Identify which cell holds the provided text, then report its [X, Y] central coordinate. 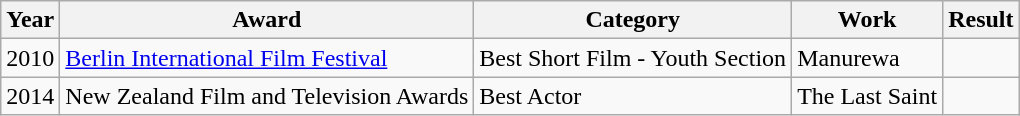
Work [868, 20]
2010 [30, 58]
Result [981, 20]
Award [267, 20]
Best Actor [633, 96]
Best Short Film - Youth Section [633, 58]
Manurewa [868, 58]
Year [30, 20]
Berlin International Film Festival [267, 58]
New Zealand Film and Television Awards [267, 96]
The Last Saint [868, 96]
2014 [30, 96]
Category [633, 20]
